Detect which cell encompasses the target text, then output its (X, Y) center coordinate. 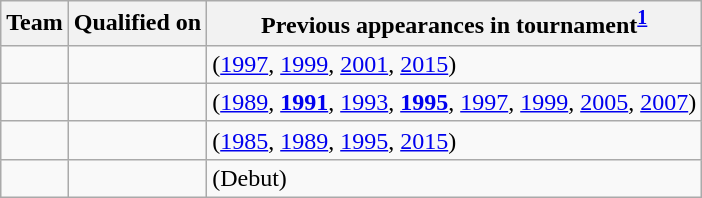
Team (35, 24)
(1985, 1989, 1995, 2015) (454, 140)
(Debut) (454, 178)
(1989, 1991, 1993, 1995, 1997, 1999, 2005, 2007) (454, 102)
Qualified on (137, 24)
(1997, 1999, 2001, 2015) (454, 64)
Previous appearances in tournament1 (454, 24)
